From the cell containing the given text, extract its center point as [x, y] coordinate. 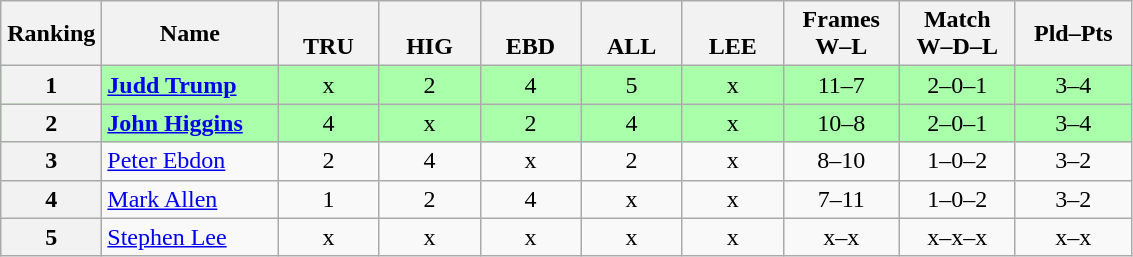
MatchW–D–L [957, 34]
Name [190, 34]
John Higgins [190, 123]
FramesW–L [841, 34]
Mark Allen [190, 199]
Judd Trump [190, 85]
x–x–x [957, 237]
TRU [328, 34]
Ranking [52, 34]
ALL [632, 34]
HIG [430, 34]
Stephen Lee [190, 237]
Pld–Pts [1073, 34]
3 [52, 161]
11–7 [841, 85]
LEE [732, 34]
10–8 [841, 123]
8–10 [841, 161]
7–11 [841, 199]
EBD [530, 34]
Peter Ebdon [190, 161]
